For the text-containing cell, return its midpoint in [X, Y] coordinate format. 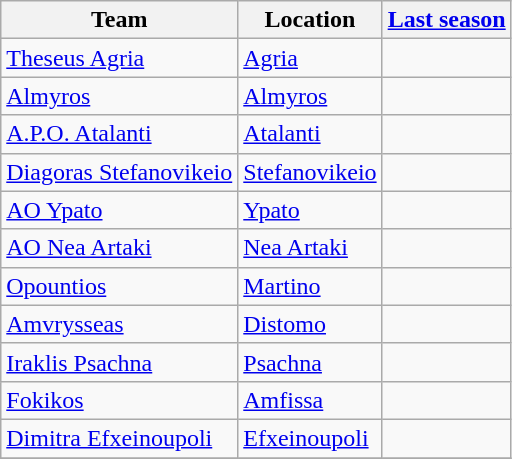
Dimitra Efxeinoupoli [120, 438]
Martino [310, 286]
Agria [310, 58]
Distomo [310, 324]
Amfissa [310, 400]
Ypato [310, 210]
Fokikos [120, 400]
Amvrysseas [120, 324]
Theseus Agria [120, 58]
Efxeinoupoli [310, 438]
Iraklis Psachna [120, 362]
AO Ypato [120, 210]
AO Nea Artaki [120, 248]
Team [120, 20]
Atalanti [310, 134]
Last season [446, 20]
Psachna [310, 362]
Opountios [120, 286]
Location [310, 20]
Nea Artaki [310, 248]
A.P.O. Atalanti [120, 134]
Stefanovikeio [310, 172]
Diagoras Stefanovikeio [120, 172]
